Detect which cell encompasses the target text, then output its (x, y) center coordinate. 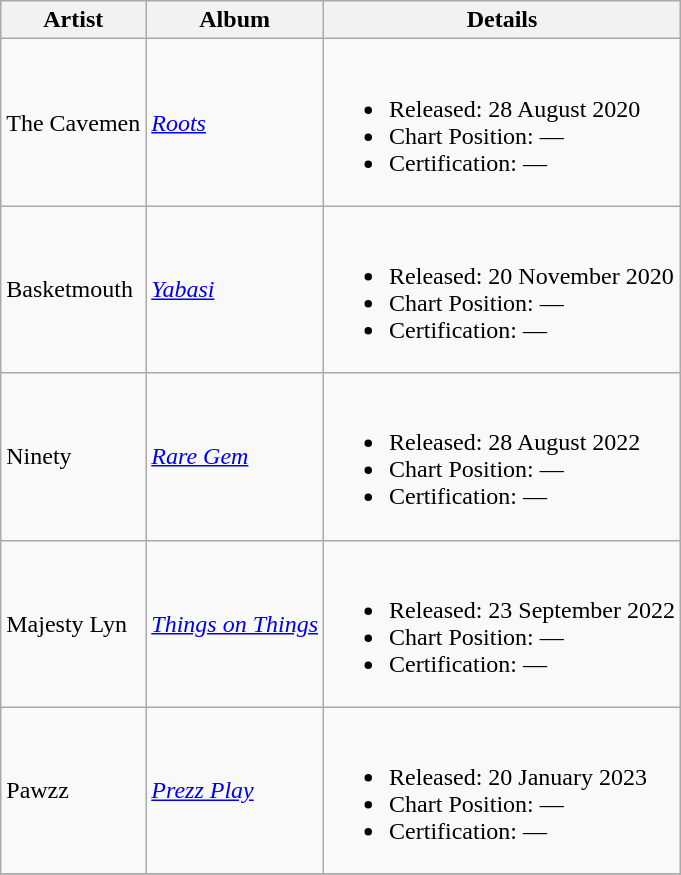
Album (235, 20)
Pawzz (74, 790)
Roots (235, 122)
Details (502, 20)
Released: 20 January 2023Chart Position: —Certification: — (502, 790)
Things on Things (235, 624)
Artist (74, 20)
Basketmouth (74, 290)
Yabasi (235, 290)
Majesty Lyn (74, 624)
Rare Gem (235, 456)
Released: 23 September 2022Chart Position: —Certification: — (502, 624)
The Cavemen (74, 122)
Released: 28 August 2020Chart Position: —Certification: — (502, 122)
Prezz Play (235, 790)
Released: 28 August 2022Chart Position: —Certification: — (502, 456)
Ninety (74, 456)
Released: 20 November 2020Chart Position: —Certification: — (502, 290)
